Provide the [X, Y] coordinate of the cell's center where the given text is located.  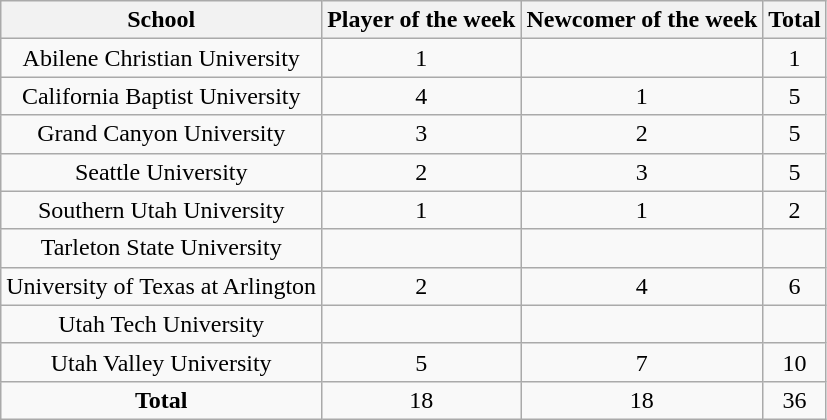
6 [795, 286]
Southern Utah University [162, 210]
Newcomer of the week [642, 20]
Grand Canyon University [162, 134]
Seattle University [162, 172]
Abilene Christian University [162, 58]
Player of the week [422, 20]
7 [642, 362]
Utah Tech University [162, 324]
10 [795, 362]
University of Texas at Arlington [162, 286]
School [162, 20]
California Baptist University [162, 96]
Utah Valley University [162, 362]
36 [795, 400]
Tarleton State University [162, 248]
